Provide the [x, y] coordinate of the cell's center where the given text is located.  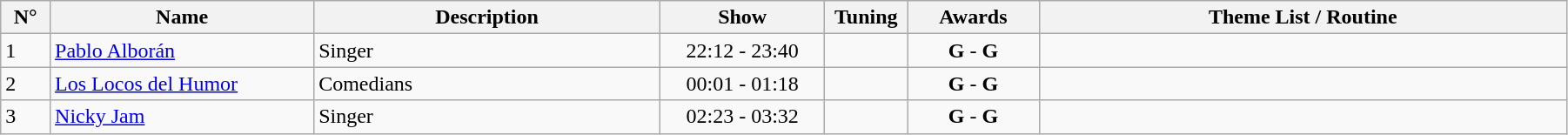
1 [26, 51]
Comedians [487, 84]
Los Locos del Humor [183, 84]
00:01 - 01:18 [741, 84]
3 [26, 117]
Description [487, 17]
Nicky Jam [183, 117]
Awards [974, 17]
Name [183, 17]
2 [26, 84]
N° [26, 17]
Theme List / Routine [1303, 17]
Show [741, 17]
02:23 - 03:32 [741, 117]
Pablo Alborán [183, 51]
Tuning [867, 17]
22:12 - 23:40 [741, 51]
